Determine the (X, Y) coordinate at the center of the cell enclosing the given text.  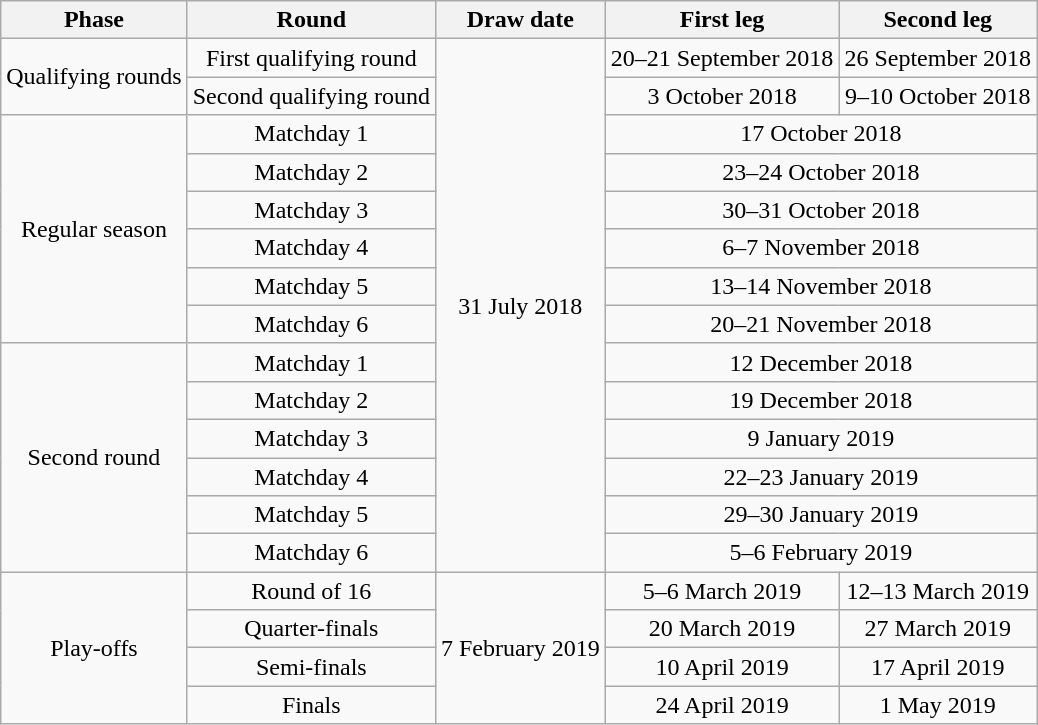
1 May 2019 (938, 705)
Regular season (94, 229)
17 April 2019 (938, 667)
First leg (722, 20)
12 December 2018 (820, 362)
17 October 2018 (820, 134)
20–21 November 2018 (820, 324)
30–31 October 2018 (820, 210)
10 April 2019 (722, 667)
Qualifying rounds (94, 77)
20 March 2019 (722, 629)
20–21 September 2018 (722, 58)
22–23 January 2019 (820, 477)
29–30 January 2019 (820, 515)
19 December 2018 (820, 400)
Round (311, 20)
9 January 2019 (820, 438)
23–24 October 2018 (820, 172)
7 February 2019 (520, 648)
Finals (311, 705)
27 March 2019 (938, 629)
Semi-finals (311, 667)
First qualifying round (311, 58)
31 July 2018 (520, 306)
5–6 March 2019 (722, 591)
3 October 2018 (722, 96)
5–6 February 2019 (820, 553)
Second leg (938, 20)
Second qualifying round (311, 96)
13–14 November 2018 (820, 286)
26 September 2018 (938, 58)
Play-offs (94, 648)
6–7 November 2018 (820, 248)
Quarter-finals (311, 629)
12–13 March 2019 (938, 591)
9–10 October 2018 (938, 96)
Round of 16 (311, 591)
24 April 2019 (722, 705)
Draw date (520, 20)
Phase (94, 20)
Second round (94, 457)
